Output the (X, Y) coordinate of the center of the cell containing the given text.  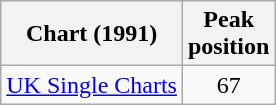
67 (228, 85)
UK Single Charts (92, 85)
Chart (1991) (92, 34)
Peakposition (228, 34)
